For the text-containing cell, return its midpoint in (x, y) coordinate format. 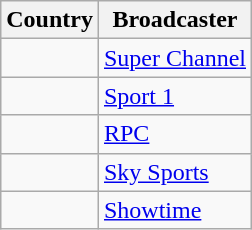
Sport 1 (174, 96)
Sky Sports (174, 172)
Super Channel (174, 58)
RPC (174, 134)
Showtime (174, 210)
Country (50, 20)
Broadcaster (174, 20)
